From the cell containing the given text, extract its center point as [X, Y] coordinate. 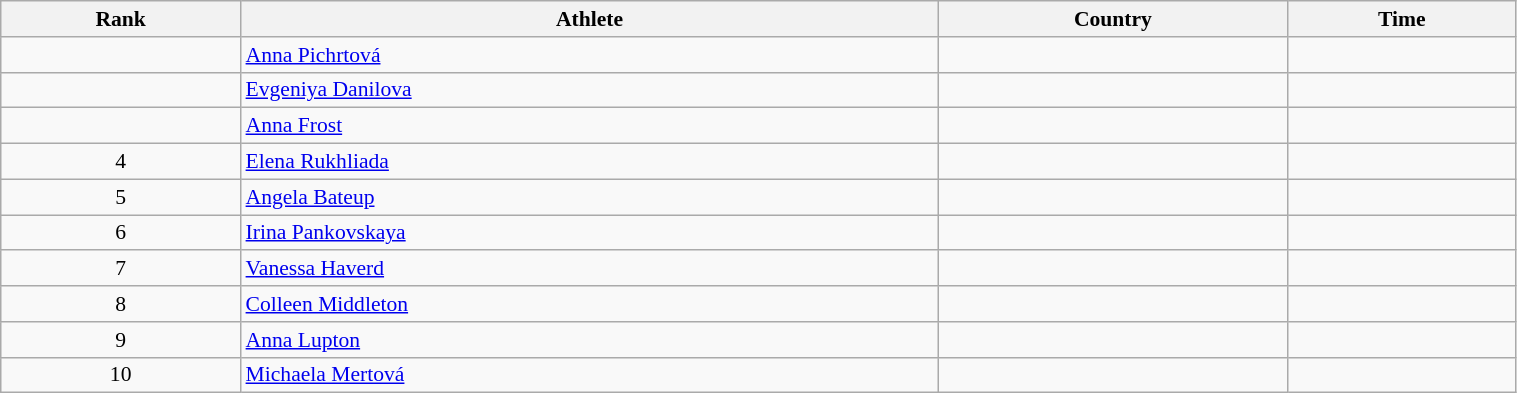
Country [1112, 19]
4 [121, 162]
5 [121, 197]
Vanessa Haverd [590, 269]
8 [121, 304]
Rank [121, 19]
Time [1402, 19]
Athlete [590, 19]
6 [121, 233]
Angela Bateup [590, 197]
Anna Frost [590, 126]
9 [121, 340]
Colleen Middleton [590, 304]
Anna Pichrtová [590, 55]
Anna Lupton [590, 340]
Michaela Mertová [590, 375]
Evgeniya Danilova [590, 90]
7 [121, 269]
Elena Rukhliada [590, 162]
10 [121, 375]
Irina Pankovskaya [590, 233]
